Pinpoint the cell where the given text exists, returning its (x, y) midpoint coordinate. 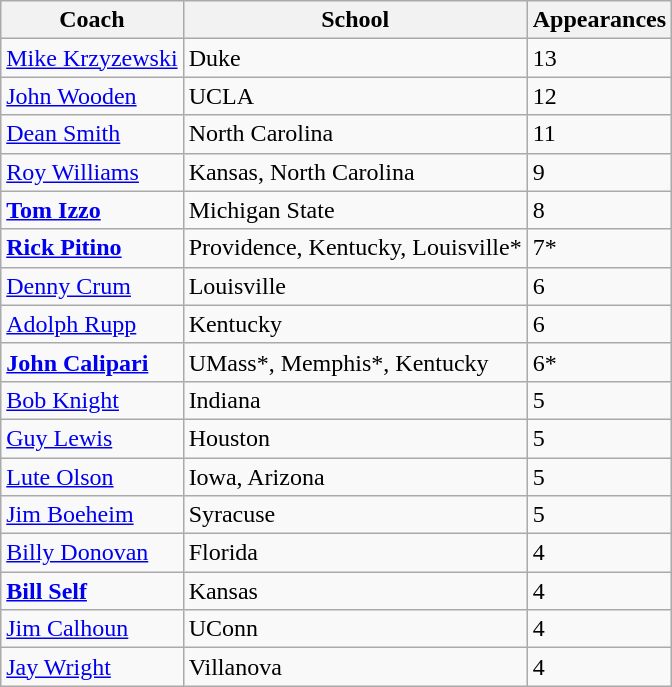
8 (599, 210)
Adolph Rupp (92, 324)
North Carolina (355, 134)
John Calipari (92, 362)
Providence, Kentucky, Louisville* (355, 248)
School (355, 20)
Bob Knight (92, 400)
7* (599, 248)
Syracuse (355, 515)
Dean Smith (92, 134)
Denny Crum (92, 286)
6* (599, 362)
Bill Self (92, 591)
11 (599, 134)
Louisville (355, 286)
Jim Calhoun (92, 629)
Indiana (355, 400)
Michigan State (355, 210)
Lute Olson (92, 477)
Billy Donovan (92, 553)
Iowa, Arizona (355, 477)
Kansas, North Carolina (355, 172)
Villanova (355, 667)
Rick Pitino (92, 248)
Mike Krzyzewski (92, 58)
Florida (355, 553)
UCLA (355, 96)
Jim Boeheim (92, 515)
Guy Lewis (92, 438)
UMass*, Memphis*, Kentucky (355, 362)
Houston (355, 438)
Kansas (355, 591)
Kentucky (355, 324)
Jay Wright (92, 667)
UConn (355, 629)
9 (599, 172)
Roy Williams (92, 172)
John Wooden (92, 96)
Appearances (599, 20)
13 (599, 58)
12 (599, 96)
Duke (355, 58)
Coach (92, 20)
Tom Izzo (92, 210)
